Provide the [X, Y] coordinate of the cell's center where the given text is located.  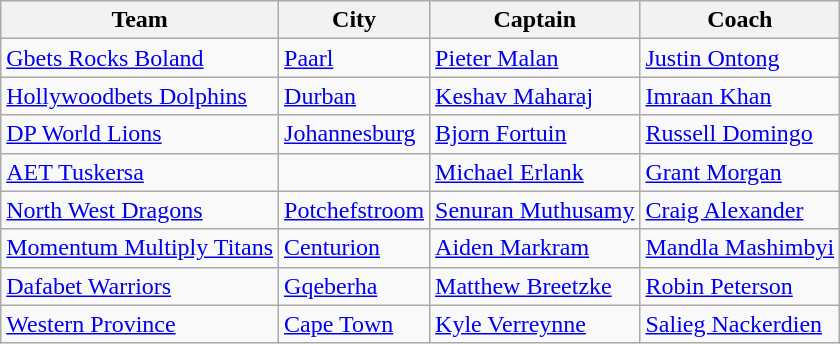
Pieter Malan [535, 58]
Craig Alexander [740, 210]
Gqeberha [354, 286]
Imraan Khan [740, 96]
Western Province [140, 324]
Potchefstroom [354, 210]
Hollywoodbets Dolphins [140, 96]
Salieg Nackerdien [740, 324]
North West Dragons [140, 210]
Centurion [354, 248]
Justin Ontong [740, 58]
DP World Lions [140, 134]
AET Tuskersa [140, 172]
Paarl [354, 58]
Captain [535, 20]
Senuran Muthusamy [535, 210]
Matthew Breetzke [535, 286]
Aiden Markram [535, 248]
Team [140, 20]
Gbets Rocks Boland [140, 58]
Michael Erlank [535, 172]
City [354, 20]
Cape Town [354, 324]
Mandla Mashimbyi [740, 248]
Bjorn Fortuin [535, 134]
Keshav Maharaj [535, 96]
Coach [740, 20]
Russell Domingo [740, 134]
Robin Peterson [740, 286]
Dafabet Warriors [140, 286]
Momentum Multiply Titans [140, 248]
Kyle Verreynne [535, 324]
Durban [354, 96]
Grant Morgan [740, 172]
Johannesburg [354, 134]
